Output the (X, Y) coordinate of the center of the cell containing the given text.  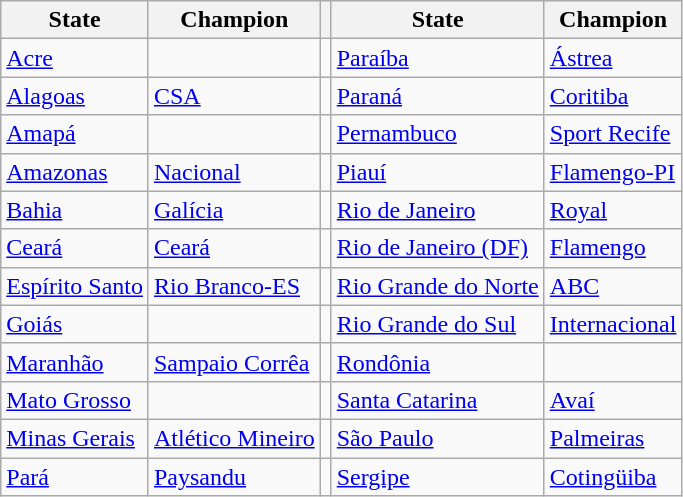
Minas Gerais (75, 438)
Internacional (613, 324)
Paysandu (234, 477)
Acre (75, 58)
Sport Recife (613, 134)
Paraná (438, 96)
Coritiba (613, 96)
Amapá (75, 134)
Mato Grosso (75, 400)
Palmeiras (613, 438)
ABC (613, 286)
Goiás (75, 324)
Galícia (234, 210)
Rio de Janeiro (438, 210)
Sampaio Corrêa (234, 362)
Amazonas (75, 172)
Rondônia (438, 362)
Piauí (438, 172)
Pernambuco (438, 134)
Maranhão (75, 362)
Espírito Santo (75, 286)
CSA (234, 96)
São Paulo (438, 438)
Rio Grande do Norte (438, 286)
Nacional (234, 172)
Ástrea (613, 58)
Flamengo-PI (613, 172)
Avaí (613, 400)
Bahia (75, 210)
Santa Catarina (438, 400)
Pará (75, 477)
Alagoas (75, 96)
Atlético Mineiro (234, 438)
Flamengo (613, 248)
Royal (613, 210)
Rio de Janeiro (DF) (438, 248)
Rio Grande do Sul (438, 324)
Paraíba (438, 58)
Rio Branco-ES (234, 286)
Sergipe (438, 477)
Cotingüiba (613, 477)
